Search for the cell housing the specified text and yield its [X, Y] center coordinate. 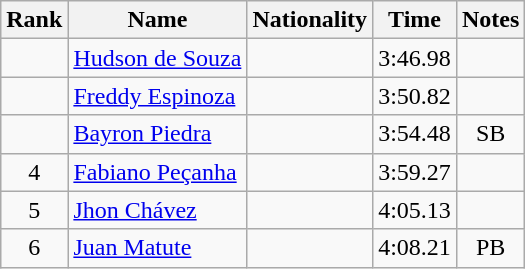
Name [158, 20]
4:05.13 [415, 210]
3:54.48 [415, 134]
4 [34, 172]
Hudson de Souza [158, 58]
6 [34, 248]
3:50.82 [415, 96]
3:59.27 [415, 172]
Bayron Piedra [158, 134]
Jhon Chávez [158, 210]
Time [415, 20]
Fabiano Peçanha [158, 172]
Nationality [310, 20]
Freddy Espinoza [158, 96]
Rank [34, 20]
Notes [490, 20]
3:46.98 [415, 58]
SB [490, 134]
Juan Matute [158, 248]
4:08.21 [415, 248]
PB [490, 248]
5 [34, 210]
